Output the [X, Y] coordinate of the center of the cell containing the given text.  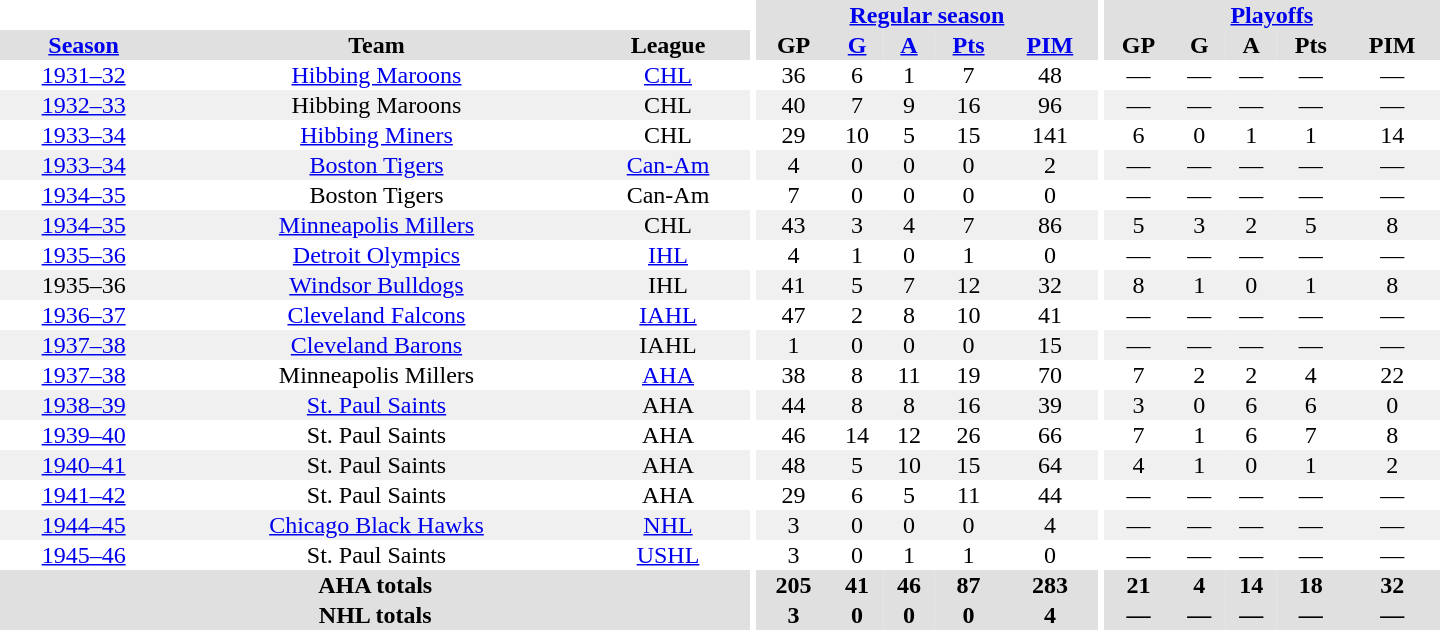
Cleveland Falcons [376, 315]
Team [376, 45]
43 [794, 225]
League [668, 45]
Detroit Olympics [376, 255]
21 [1138, 585]
47 [794, 315]
205 [794, 585]
Regular season [927, 15]
39 [1050, 405]
1939–40 [84, 435]
64 [1050, 465]
Playoffs [1272, 15]
22 [1392, 375]
87 [968, 585]
USHL [668, 555]
NHL [668, 525]
1944–45 [84, 525]
36 [794, 75]
1932–33 [84, 105]
Chicago Black Hawks [376, 525]
70 [1050, 375]
18 [1310, 585]
86 [1050, 225]
96 [1050, 105]
AHA totals [375, 585]
283 [1050, 585]
1945–46 [84, 555]
141 [1050, 135]
Season [84, 45]
1941–42 [84, 495]
26 [968, 435]
1938–39 [84, 405]
19 [968, 375]
66 [1050, 435]
9 [909, 105]
1940–41 [84, 465]
NHL totals [375, 615]
1931–32 [84, 75]
Windsor Bulldogs [376, 285]
38 [794, 375]
40 [794, 105]
1936–37 [84, 315]
Hibbing Miners [376, 135]
Cleveland Barons [376, 345]
